Extract the (X, Y) coordinate from the center of the cell holding the provided text.  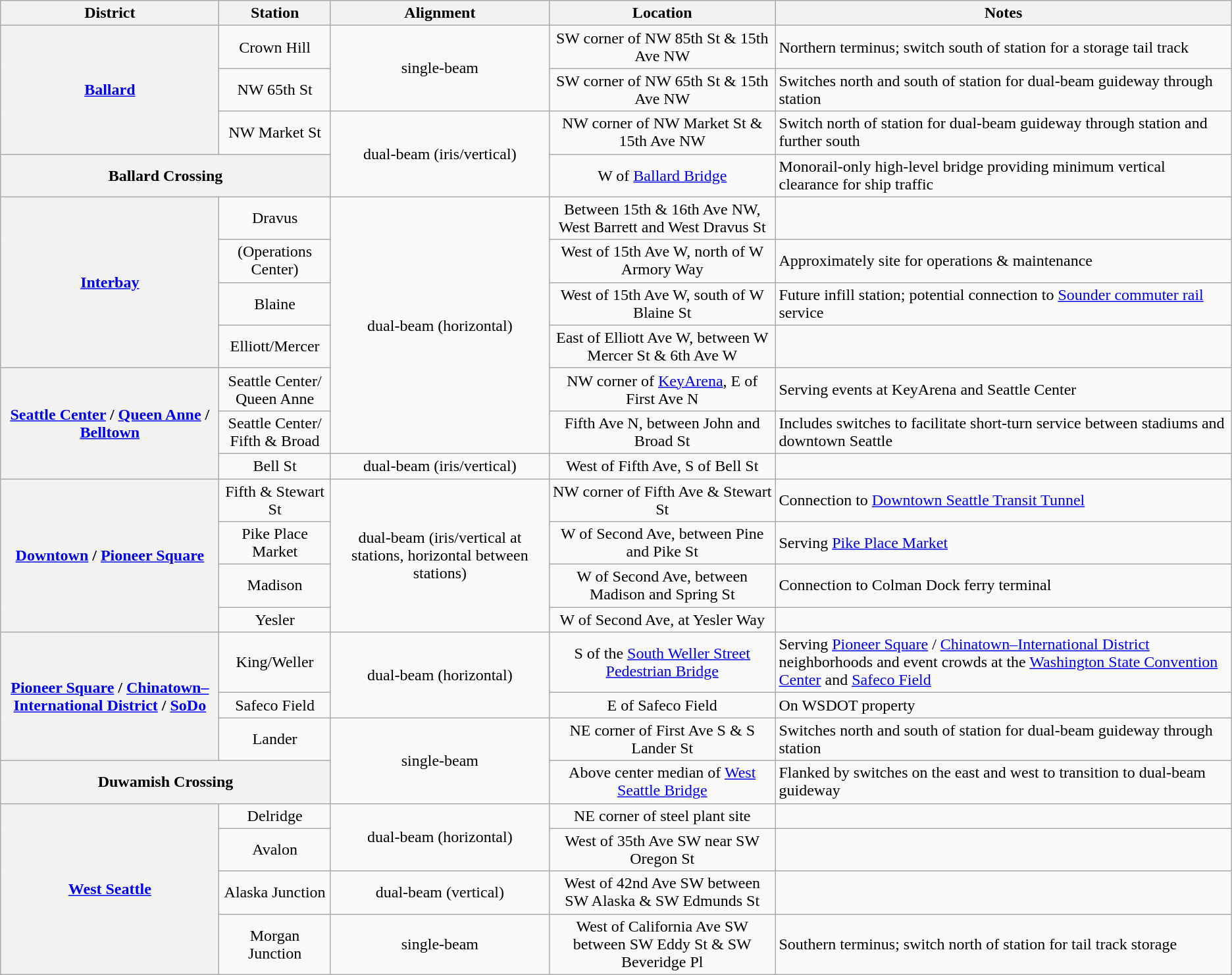
W of Ballard Bridge (662, 175)
dual-beam (iris/vertical at stations, horizontal between stations) (440, 555)
Station (275, 13)
District (110, 13)
Alignment (440, 13)
Yesler (275, 620)
Monorail-only high-level bridge providing minimum vertical clearance for ship traffic (1003, 175)
Dravus (275, 218)
Serving events at KeyArena and Seattle Center (1003, 389)
SW corner of NW 85th St & 15th Ave NW (662, 47)
NE corner of steel plant site (662, 816)
Southern terminus; switch north of station for tail track storage (1003, 944)
Interbay (110, 282)
NW corner of KeyArena, E of First Ave N (662, 389)
Duwamish Crossing (166, 782)
Ballard Crossing (166, 175)
Ballard (110, 89)
Delridge (275, 816)
Seattle Center/Queen Anne (275, 389)
Location (662, 13)
West of 35th Ave SW near SW Oregon St (662, 850)
Seattle Center / Queen Anne / Belltown (110, 423)
SW corner of NW 65th St & 15th Ave NW (662, 89)
Seattle Center/Fifth & Broad (275, 432)
W of Second Ave, between Madison and Spring St (662, 586)
dual-beam (vertical) (440, 892)
NW Market St (275, 133)
Madison (275, 586)
Fifth Ave N, between John and Broad St (662, 432)
Approximately site for operations & maintenance (1003, 261)
Includes switches to facilitate short-turn service between stadiums and downtown Seattle (1003, 432)
S of the South Weller Street Pedestrian Bridge (662, 662)
W of Second Ave, between Pine and Pike St (662, 543)
Switch north of station for dual-beam guideway through station and further south (1003, 133)
Lander (275, 739)
Above center median of West Seattle Bridge (662, 782)
Serving Pike Place Market (1003, 543)
East of Elliott Ave W, between W Mercer St & 6th Ave W (662, 346)
West of 42nd Ave SW between SW Alaska & SW Edmunds St (662, 892)
Connection to Downtown Seattle Transit Tunnel (1003, 500)
NE corner of First Ave S & S Lander St (662, 739)
West Seattle (110, 889)
Connection to Colman Dock ferry terminal (1003, 586)
Northern terminus; switch south of station for a storage tail track (1003, 47)
Safeco Field (275, 705)
Future infill station; potential connection to Sounder commuter rail service (1003, 304)
Pioneer Square / Chinatown–International District / SoDo (110, 696)
Serving Pioneer Square / Chinatown–International District neighborhoods and event crowds at the Washington State Convention Center and Safeco Field (1003, 662)
West of 15th Ave W, south of W Blaine St (662, 304)
NW 65th St (275, 89)
West of Fifth Ave, S of Bell St (662, 466)
Flanked by switches on the east and west to transition to dual-beam guideway (1003, 782)
Between 15th & 16th Ave NW, West Barrett and West Dravus St (662, 218)
King/Weller (275, 662)
Crown Hill (275, 47)
E of Safeco Field (662, 705)
W of Second Ave, at Yesler Way (662, 620)
NW corner of NW Market St & 15th Ave NW (662, 133)
Pike Place Market (275, 543)
(Operations Center) (275, 261)
Fifth & Stewart St (275, 500)
Downtown / Pioneer Square (110, 555)
Notes (1003, 13)
On WSDOT property (1003, 705)
Blaine (275, 304)
Morgan Junction (275, 944)
West of 15th Ave W, north of W Armory Way (662, 261)
Bell St (275, 466)
Elliott/Mercer (275, 346)
NW corner of Fifth Ave & Stewart St (662, 500)
Avalon (275, 850)
Alaska Junction (275, 892)
West of California Ave SW between SW Eddy St & SW Beveridge Pl (662, 944)
